Return the [x, y] coordinate for the center point of the cell that contains the specified text.  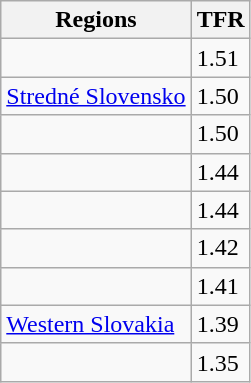
1.35 [220, 362]
1.41 [220, 286]
Stredné Slovensko [96, 96]
1.39 [220, 324]
Regions [96, 20]
1.51 [220, 58]
TFR [220, 20]
Western Slovakia [96, 324]
1.42 [220, 248]
